Output the [X, Y] coordinate of the center of the cell containing the given text.  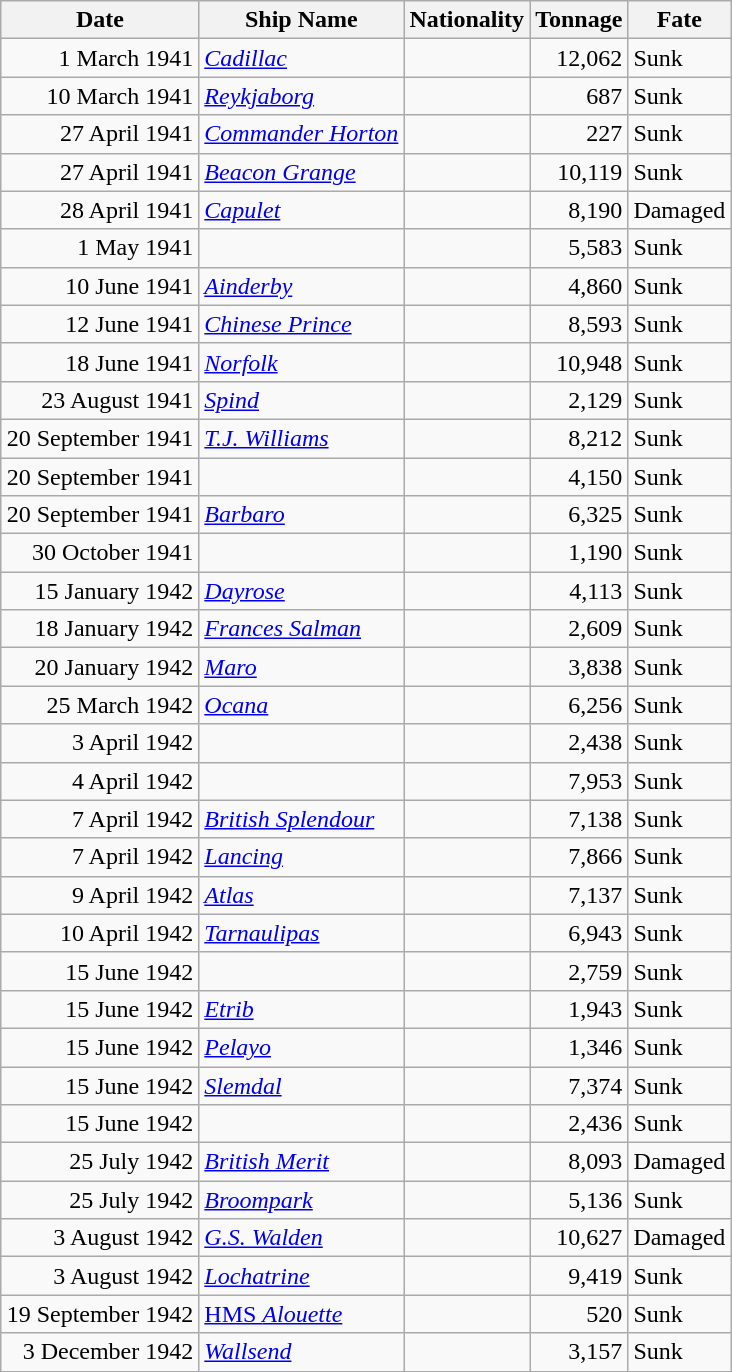
Broompark [302, 1200]
Tonnage [579, 20]
227 [579, 134]
10 April 1942 [100, 933]
2,609 [579, 629]
1 March 1941 [100, 58]
Slemdal [302, 1085]
6,325 [579, 515]
10 June 1941 [100, 286]
4,113 [579, 591]
10 March 1941 [100, 96]
Norfolk [302, 362]
Nationality [467, 20]
Lancing [302, 857]
T.J. Williams [302, 438]
6,943 [579, 933]
Ainderby [302, 286]
7,137 [579, 895]
Spind [302, 400]
Commander Horton [302, 134]
12,062 [579, 58]
18 January 1942 [100, 629]
1,346 [579, 1047]
Ship Name [302, 20]
Pelayo [302, 1047]
3,157 [579, 1352]
Ocana [302, 705]
1 May 1941 [100, 248]
British Splendour [302, 819]
8,093 [579, 1162]
520 [579, 1314]
18 June 1941 [100, 362]
Fate [680, 20]
5,583 [579, 248]
British Merit [302, 1162]
10,627 [579, 1238]
Tarnaulipas [302, 933]
10,948 [579, 362]
687 [579, 96]
Beacon Grange [302, 172]
Cadillac [302, 58]
Reykjaborg [302, 96]
Etrib [302, 1009]
8,593 [579, 324]
Frances Salman [302, 629]
1,943 [579, 1009]
23 August 1941 [100, 400]
4 April 1942 [100, 781]
Capulet [302, 210]
15 January 1942 [100, 591]
HMS Alouette [302, 1314]
19 September 1942 [100, 1314]
Date [100, 20]
7,138 [579, 819]
3 December 1942 [100, 1352]
Dayrose [302, 591]
10,119 [579, 172]
2,438 [579, 743]
Maro [302, 667]
8,190 [579, 210]
2,436 [579, 1124]
20 January 1942 [100, 667]
7,953 [579, 781]
Lochatrine [302, 1276]
28 April 1941 [100, 210]
1,190 [579, 553]
4,150 [579, 477]
25 March 1942 [100, 705]
3,838 [579, 667]
7,374 [579, 1085]
2,129 [579, 400]
Wallsend [302, 1352]
9 April 1942 [100, 895]
9,419 [579, 1276]
5,136 [579, 1200]
12 June 1941 [100, 324]
3 April 1942 [100, 743]
7,866 [579, 857]
6,256 [579, 705]
30 October 1941 [100, 553]
4,860 [579, 286]
2,759 [579, 971]
8,212 [579, 438]
G.S. Walden [302, 1238]
Barbaro [302, 515]
Chinese Prince [302, 324]
Atlas [302, 895]
